Provide the (x, y) coordinate of the cell's center where the given text is located.  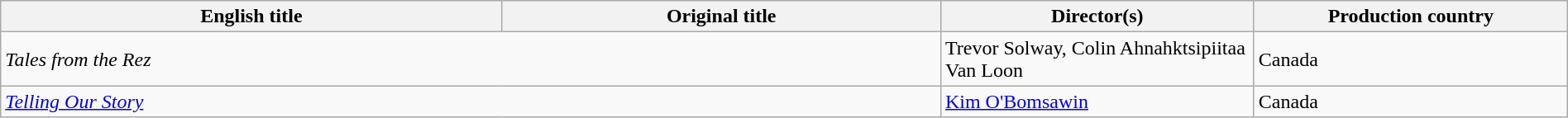
Tales from the Rez (471, 59)
Original title (721, 17)
Trevor Solway, Colin Ahnahktsipiitaa Van Loon (1097, 59)
Kim O'Bomsawin (1097, 101)
English title (251, 17)
Production country (1411, 17)
Telling Our Story (471, 101)
Director(s) (1097, 17)
